Provide the [X, Y] coordinate of the cell's center where the given text is located.  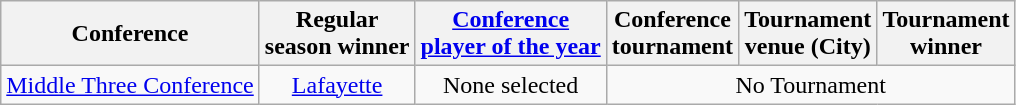
Lafayette [337, 85]
Tournament venue (City) [808, 34]
Tournament winner [946, 34]
Conference [130, 34]
Conference player of the year [510, 34]
None selected [510, 85]
Conference tournament [672, 34]
Middle Three Conference [130, 85]
Regular season winner [337, 34]
No Tournament [810, 85]
